For the text-containing cell, return its midpoint in [X, Y] coordinate format. 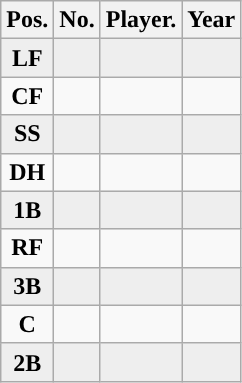
C [28, 324]
3B [28, 286]
DH [28, 172]
CF [28, 96]
No. [77, 20]
LF [28, 58]
Year [212, 20]
1B [28, 210]
Player. [140, 20]
2B [28, 362]
Pos. [28, 20]
RF [28, 248]
SS [28, 134]
